Detect which cell encompasses the target text, then output its (x, y) center coordinate. 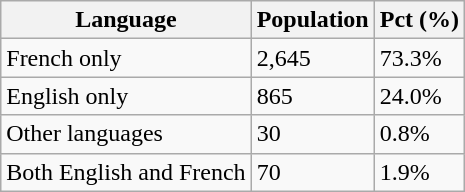
30 (312, 134)
24.0% (419, 96)
English only (126, 96)
Language (126, 20)
865 (312, 96)
Population (312, 20)
Both English and French (126, 172)
70 (312, 172)
1.9% (419, 172)
2,645 (312, 58)
Other languages (126, 134)
Pct (%) (419, 20)
French only (126, 58)
73.3% (419, 58)
0.8% (419, 134)
